For the text-containing cell, return its midpoint in [X, Y] coordinate format. 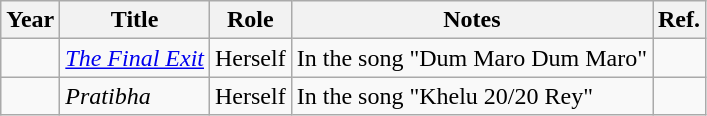
Notes [472, 20]
In the song "Dum Maro Dum Maro" [472, 58]
Year [30, 20]
Ref. [678, 20]
The Final Exit [135, 58]
Pratibha [135, 96]
In the song "Khelu 20/20 Rey" [472, 96]
Title [135, 20]
Role [251, 20]
